Pinpoint the cell where the given text exists, returning its [X, Y] midpoint coordinate. 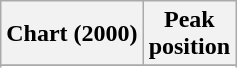
Chart (2000) [72, 34]
Peakposition [189, 34]
